Capture the cell that displays the provided text and extract its (x, y) central coordinate. 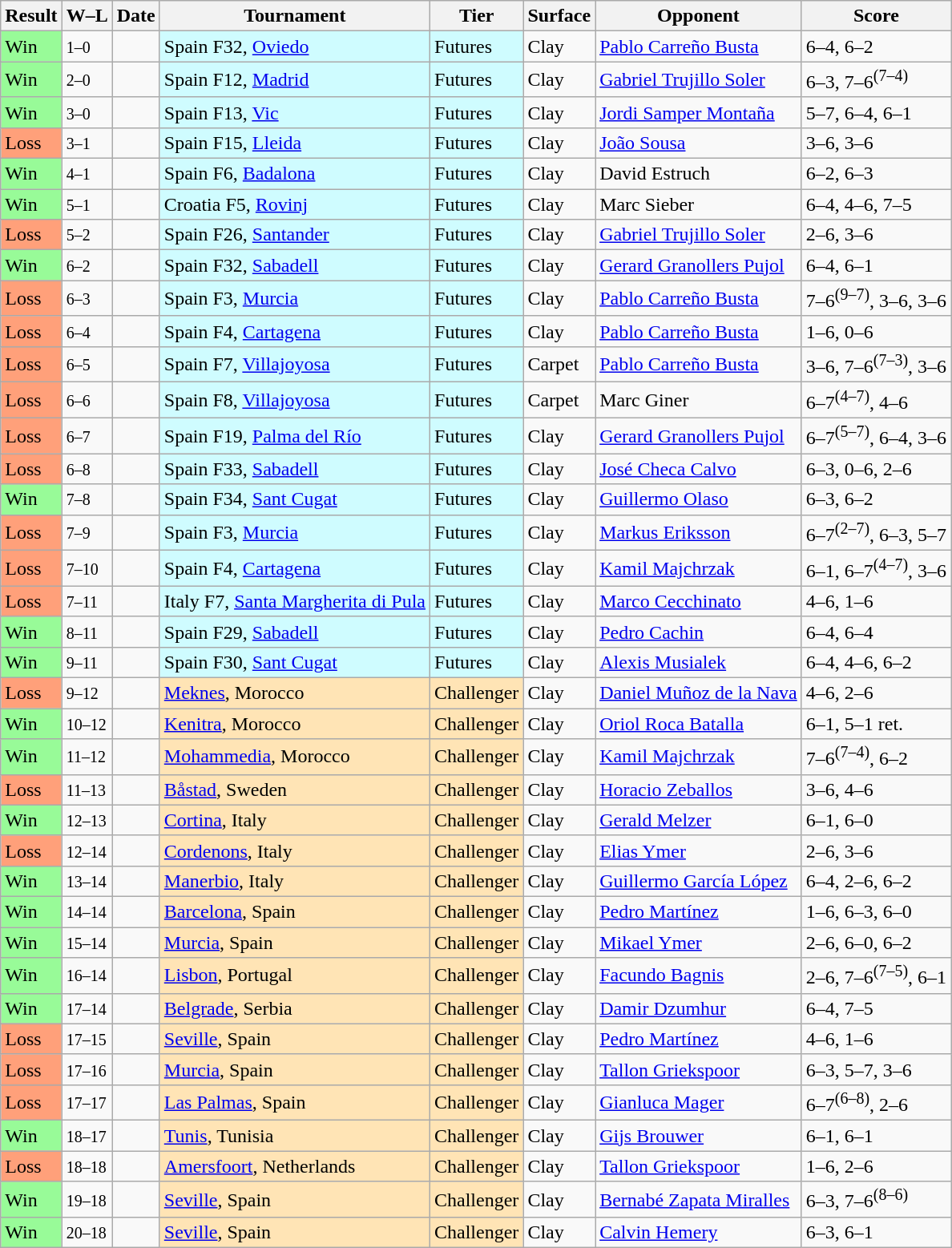
6–2 (87, 265)
6–3, 5–7, 3–6 (876, 1069)
Damir Dzumhur (699, 1008)
6–7(6–8), 2–6 (876, 1103)
2–6, 7–6(7–5), 6–1 (876, 976)
Score (876, 16)
6–4, 6–1 (876, 265)
6–4, 4–6, 6–2 (876, 662)
Cortina, Italy (295, 820)
David Estruch (699, 174)
Spain F8, Villajoyosa (295, 401)
7–9 (87, 532)
6–7 (87, 436)
Guillermo García López (699, 881)
Horacio Zeballos (699, 790)
7–11 (87, 601)
Spain F15, Lleida (295, 143)
6–3 (87, 298)
12–13 (87, 820)
Spain F32, Oviedo (295, 46)
6–4, 6–4 (876, 632)
Markus Eriksson (699, 532)
João Sousa (699, 143)
20–18 (87, 1233)
9–11 (87, 662)
5–7, 6–4, 6–1 (876, 112)
Surface (559, 16)
Spain F32, Sabadell (295, 265)
Spain F33, Sabadell (295, 469)
Result (31, 16)
José Checa Calvo (699, 469)
6–7(5–7), 6–4, 3–6 (876, 436)
6–3, 6–1 (876, 1233)
6–3, 7–6(8–6) (876, 1199)
Bernabé Zapata Miralles (699, 1199)
Amersfoort, Netherlands (295, 1166)
15–14 (87, 942)
Spain F34, Sant Cugat (295, 499)
Elias Ymer (699, 850)
6–3, 7–6(7–4) (876, 80)
Spain F30, Sant Cugat (295, 662)
Lisbon, Portugal (295, 976)
Las Palmas, Spain (295, 1103)
Opponent (699, 16)
6–1, 6–0 (876, 820)
17–16 (87, 1069)
3–6, 7–6(7–3), 3–6 (876, 364)
11–12 (87, 757)
6–4, 4–6, 7–5 (876, 204)
Marc Giner (699, 401)
Croatia F5, Rovinj (295, 204)
8–11 (87, 632)
7–6(7–4), 6–2 (876, 757)
5–2 (87, 235)
6–4 (87, 331)
Båstad, Sweden (295, 790)
3–6, 3–6 (876, 143)
Pedro Cachin (699, 632)
Spain F13, Vic (295, 112)
Meknes, Morocco (295, 693)
Mohammedia, Morocco (295, 757)
6–4, 6–2 (876, 46)
13–14 (87, 881)
Gerald Melzer (699, 820)
Spain F12, Madrid (295, 80)
16–14 (87, 976)
6–3, 6–2 (876, 499)
Tunis, Tunisia (295, 1136)
7–8 (87, 499)
Date (136, 16)
2–0 (87, 80)
9–12 (87, 693)
6–1, 6–1 (876, 1136)
Daniel Muñoz de la Nava (699, 693)
Spain F7, Villajoyosa (295, 364)
6–1, 6–7(4–7), 3–6 (876, 569)
11–13 (87, 790)
6–2, 6–3 (876, 174)
Belgrade, Serbia (295, 1008)
7–10 (87, 569)
Marco Cecchinato (699, 601)
6–1, 5–1 ret. (876, 724)
Spain F19, Palma del Río (295, 436)
1–0 (87, 46)
Marc Sieber (699, 204)
Alexis Musialek (699, 662)
6–4, 2–6, 6–2 (876, 881)
14–14 (87, 911)
Kenitra, Morocco (295, 724)
6–4, 7–5 (876, 1008)
Spain F6, Badalona (295, 174)
4–6, 2–6 (876, 693)
19–18 (87, 1199)
Oriol Roca Batalla (699, 724)
Mikael Ymer (699, 942)
6–7(4–7), 4–6 (876, 401)
Tournament (295, 16)
6–5 (87, 364)
17–14 (87, 1008)
Guillermo Olaso (699, 499)
6–7(2–7), 6–3, 5–7 (876, 532)
Spain F29, Sabadell (295, 632)
12–14 (87, 850)
2–6, 6–0, 6–2 (876, 942)
6–8 (87, 469)
1–6, 2–6 (876, 1166)
Jordi Samper Montaña (699, 112)
18–17 (87, 1136)
Manerbio, Italy (295, 881)
1–6, 6–3, 6–0 (876, 911)
Calvin Hemery (699, 1233)
6–3, 0–6, 2–6 (876, 469)
17–15 (87, 1039)
Gianluca Mager (699, 1103)
Tier (477, 16)
7–6(9–7), 3–6, 3–6 (876, 298)
3–0 (87, 112)
18–18 (87, 1166)
Italy F7, Santa Margherita di Pula (295, 601)
6–6 (87, 401)
Barcelona, Spain (295, 911)
5–1 (87, 204)
10–12 (87, 724)
1–6, 0–6 (876, 331)
17–17 (87, 1103)
Facundo Bagnis (699, 976)
W–L (87, 16)
3–1 (87, 143)
4–1 (87, 174)
Spain F26, Santander (295, 235)
Gijs Brouwer (699, 1136)
3–6, 4–6 (876, 790)
Cordenons, Italy (295, 850)
